Provide the (x, y) coordinate of the cell's center where the given text is located.  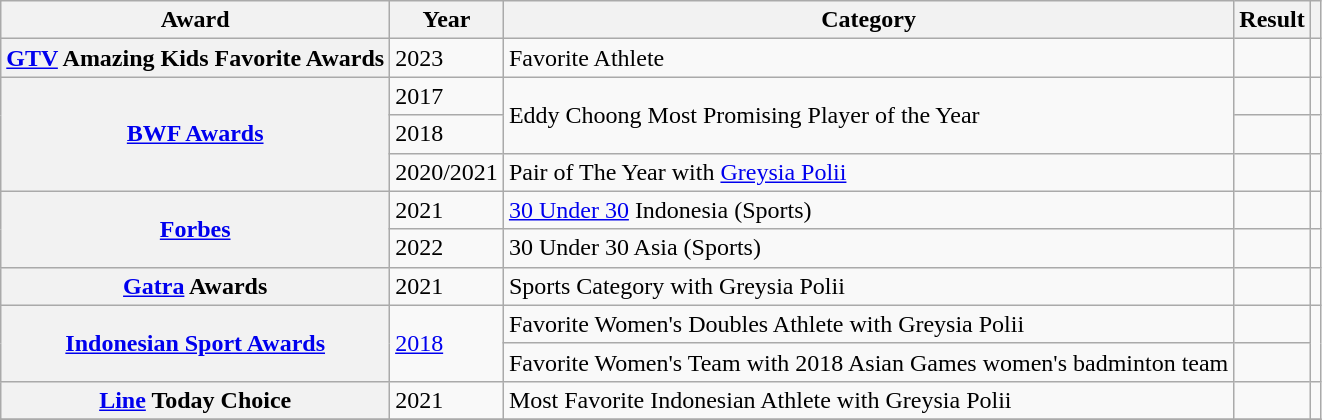
Award (196, 20)
GTV Amazing Kids Favorite Awards (196, 58)
Category (868, 20)
2017 (447, 96)
Result (1272, 20)
Eddy Choong Most Promising Player of the Year (868, 115)
Line Today Choice (196, 400)
Favorite Women's Doubles Athlete with Greysia Polii (868, 324)
Favorite Athlete (868, 58)
Pair of The Year with Greysia Polii (868, 172)
Year (447, 20)
2020/2021 (447, 172)
30 Under 30 Asia (Sports) (868, 248)
2023 (447, 58)
30 Under 30 Indonesia (Sports) (868, 210)
Favorite Women's Team with 2018 Asian Games women's badminton team (868, 362)
2022 (447, 248)
Forbes (196, 229)
Gatra Awards (196, 286)
Sports Category with Greysia Polii (868, 286)
Most Favorite Indonesian Athlete with Greysia Polii (868, 400)
BWF Awards (196, 134)
Indonesian Sport Awards (196, 343)
